Detect which cell encompasses the target text, then output its (X, Y) center coordinate. 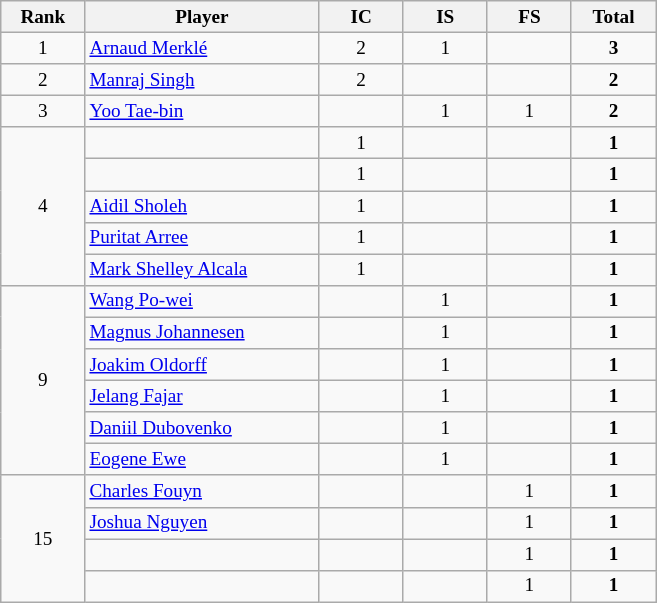
4 (43, 206)
Yoo Tae-bin (202, 111)
FS (529, 17)
Total (613, 17)
9 (43, 380)
Manraj Singh (202, 80)
Daniil Dubovenko (202, 428)
Wang Po-wei (202, 301)
Aidil Sholeh (202, 206)
Eogene Ewe (202, 460)
Magnus Johannesen (202, 333)
Joshua Nguyen (202, 523)
Rank (43, 17)
Puritat Arree (202, 238)
15 (43, 538)
Mark Shelley Alcala (202, 270)
IS (445, 17)
Charles Fouyn (202, 491)
Player (202, 17)
Arnaud Merklé (202, 48)
IC (361, 17)
Jelang Fajar (202, 396)
Joakim Oldorff (202, 365)
